Detect which cell encompasses the target text, then output its (X, Y) center coordinate. 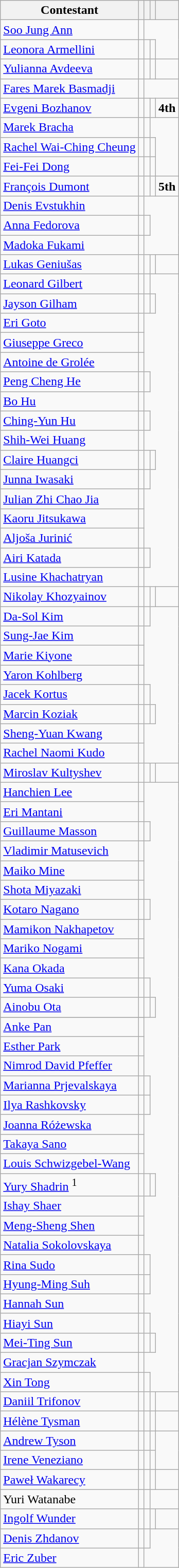
Leonora Armellini (70, 49)
Mei-Ting Sun (70, 1343)
Fei-Fei Dong (70, 166)
Xin Tong (70, 1382)
Junna Iwasaki (70, 479)
Joanna Różewska (70, 1124)
Sheng-Yuan Kwang (70, 733)
Anke Pan (70, 1027)
Lukas Geniušas (70, 265)
Sung-Jae Kim (70, 636)
Ilya Rashkovsky (70, 1105)
Takaya Sano (70, 1144)
Anna Fedorova (70, 225)
Shota Miyazaki (70, 890)
Hélène Tysman (70, 1421)
Jayson Gilham (70, 304)
Natalia Sokolovskaya (70, 1245)
François Dumont (70, 186)
Eric Zuber (70, 1558)
5th (167, 186)
Hanchien Lee (70, 792)
Da-Sol Kim (70, 616)
Denis Zhdanov (70, 1538)
Yaron Kohlberg (70, 675)
Eri Mantani (70, 811)
Meng-Sheng Shen (70, 1225)
Ishay Shaer (70, 1206)
Hannah Sun (70, 1303)
Ingolf Wunder (70, 1519)
Paweł Wakarecy (70, 1480)
4th (167, 108)
Irene Veneziano (70, 1460)
Marek Bracha (70, 127)
Rachel Wai-Ching Cheung (70, 147)
Marcin Koziak (70, 714)
Kotaro Nagano (70, 910)
Marie Kiyone (70, 655)
Julian Zhi Chao Jia (70, 499)
Kaoru Jitsukawa (70, 518)
Esther Park (70, 1046)
Yury Shadrin 1 (70, 1184)
Nikolay Khozyainov (70, 597)
Rina Sudo (70, 1264)
Leonard Gilbert (70, 284)
Claire Huangci (70, 460)
Maiko Mine (70, 871)
Hiayi Sun (70, 1323)
Contestant (70, 10)
Gracjan Szymczak (70, 1363)
Yulianna Avdeeva (70, 69)
Aljoša Jurinić (70, 538)
Fares Marek Basmadji (70, 88)
Mariko Nogami (70, 949)
Denis Evstukhin (70, 205)
Louis Schwizgebel-Wang (70, 1163)
Bo Hu (70, 401)
Marianna Prjevalskaya (70, 1085)
Vladimir Matusevich (70, 851)
Kana Okada (70, 968)
Mamikon Nakhapetov (70, 929)
Eri Goto (70, 323)
Andrew Tyson (70, 1441)
Daniil Trifonov (70, 1402)
Rachel Naomi Kudo (70, 753)
Antoine de Grolée (70, 362)
Ching-Yun Hu (70, 421)
Miroslav Kultyshev (70, 772)
Madoka Fukami (70, 245)
Airi Katada (70, 557)
Hyung-Ming Suh (70, 1284)
Lusine Khachatryan (70, 577)
Guillaume Masson (70, 831)
Nimrod David Pfeffer (70, 1066)
Ainobu Ota (70, 1007)
Peng Cheng He (70, 382)
Shih-Wei Huang (70, 440)
Yuma Osaki (70, 988)
Soo Jung Ann (70, 30)
Evgeni Bozhanov (70, 108)
Yuri Watanabe (70, 1499)
Giuseppe Greco (70, 343)
Jacek Kortus (70, 694)
